Extract the (X, Y) coordinate from the center of the cell holding the provided text.  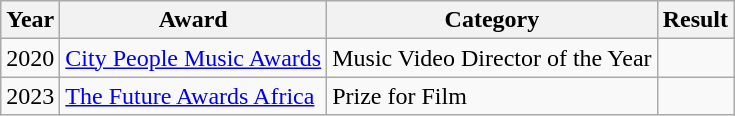
Year (30, 20)
Result (695, 20)
Award (194, 20)
2023 (30, 96)
Prize for Film (492, 96)
The Future Awards Africa (194, 96)
2020 (30, 58)
Music Video Director of the Year (492, 58)
Category (492, 20)
City People Music Awards (194, 58)
